Capture the cell that displays the provided text and extract its (X, Y) central coordinate. 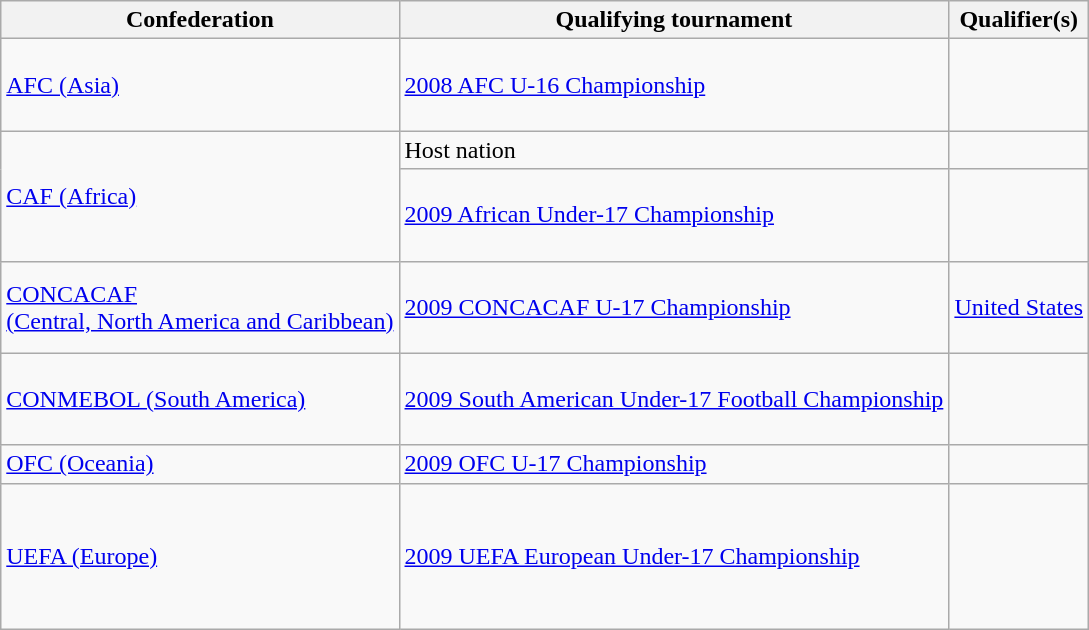
AFC (Asia) (200, 85)
CONMEBOL (South America) (200, 399)
2009 UEFA European Under-17 Championship (674, 556)
CAF (Africa) (200, 196)
CONCACAF (Central, North America and Caribbean) (200, 307)
2009 OFC U-17 Championship (674, 464)
2009 African Under-17 Championship (674, 215)
2009 CONCACAF U-17 Championship (674, 307)
Qualifier(s) (1019, 20)
Host nation (674, 150)
United States (1019, 307)
UEFA (Europe) (200, 556)
OFC (Oceania) (200, 464)
2009 South American Under-17 Football Championship (674, 399)
Qualifying tournament (674, 20)
Confederation (200, 20)
2008 AFC U-16 Championship (674, 85)
